From the cell containing the given text, extract its center point as [x, y] coordinate. 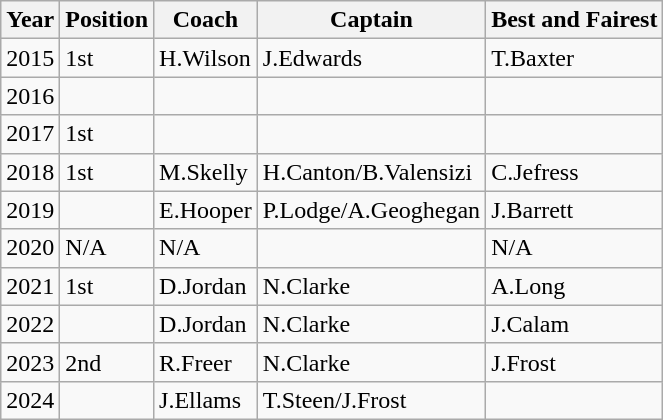
H.Canton/B.Valensizi [371, 172]
Best and Fairest [574, 20]
E.Hooper [206, 210]
J.Ellams [206, 400]
2018 [30, 172]
2016 [30, 96]
J.Edwards [371, 58]
Year [30, 20]
R.Freer [206, 362]
M.Skelly [206, 172]
Captain [371, 20]
J.Frost [574, 362]
J.Calam [574, 324]
2019 [30, 210]
2022 [30, 324]
2024 [30, 400]
A.Long [574, 286]
2023 [30, 362]
2021 [30, 286]
2017 [30, 134]
Position [107, 20]
2020 [30, 248]
H.Wilson [206, 58]
2015 [30, 58]
Coach [206, 20]
P.Lodge/A.Geoghegan [371, 210]
T.Baxter [574, 58]
2nd [107, 362]
T.Steen/J.Frost [371, 400]
J.Barrett [574, 210]
C.Jefress [574, 172]
